Provide the [x, y] coordinate of the cell's center where the given text is located.  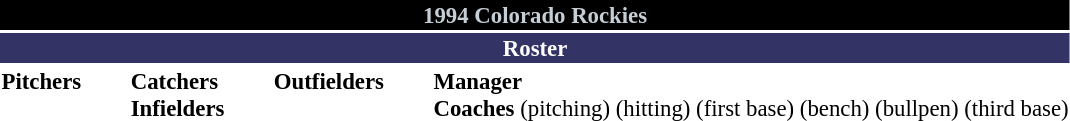
1994 Colorado Rockies [535, 15]
Roster [535, 48]
